Return [X, Y] of the center of cell containing provided text 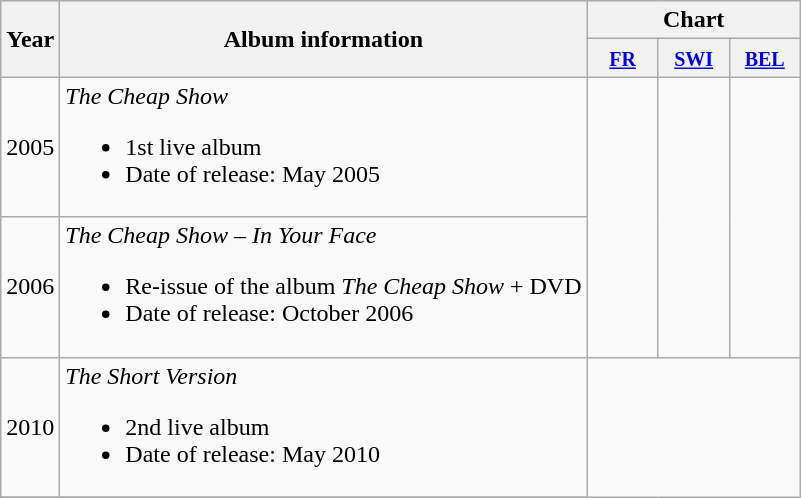
Chart [694, 20]
2010 [30, 427]
The Short Version2nd live albumDate of release: May 2010 [324, 427]
Year [30, 39]
BEL [764, 58]
2005 [30, 147]
2006 [30, 287]
Album information [324, 39]
FR [622, 58]
The Cheap Show1st live albumDate of release: May 2005 [324, 147]
The Cheap Show – In Your FaceRe-issue of the album The Cheap Show + DVDDate of release: October 2006 [324, 287]
SWI [694, 58]
